Provide the [X, Y] coordinate of the cell's center where the given text is located.  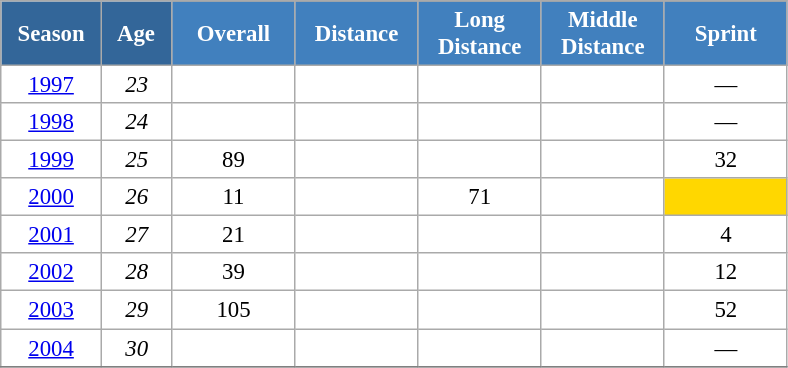
2004 [52, 348]
Overall [234, 34]
Distance [356, 34]
25 [136, 160]
32 [726, 160]
30 [136, 348]
71 [480, 197]
Long Distance [480, 34]
21 [234, 235]
11 [234, 197]
1999 [52, 160]
Season [52, 34]
52 [726, 310]
2003 [52, 310]
4 [726, 235]
1998 [52, 122]
Sprint [726, 34]
Middle Distance [602, 34]
29 [136, 310]
2001 [52, 235]
24 [136, 122]
Age [136, 34]
2000 [52, 197]
27 [136, 235]
2002 [52, 273]
12 [726, 273]
89 [234, 160]
39 [234, 273]
105 [234, 310]
28 [136, 273]
1997 [52, 85]
23 [136, 85]
26 [136, 197]
